Provide the [X, Y] coordinate of the cell's center where the given text is located.  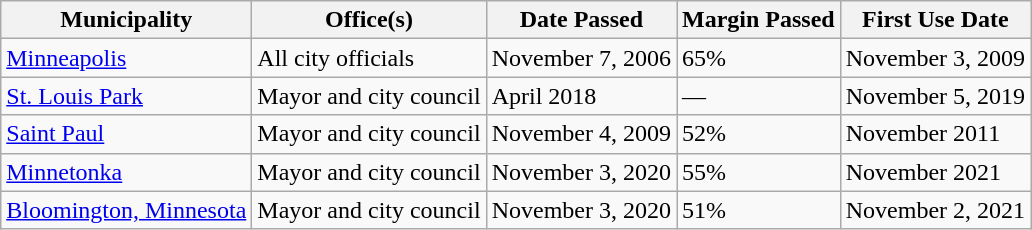
All city officials [369, 58]
Minnetonka [126, 172]
April 2018 [581, 96]
Saint Paul [126, 134]
November 5, 2019 [935, 96]
Municipality [126, 20]
First Use Date [935, 20]
Minneapolis [126, 58]
November 2011 [935, 134]
Bloomington, Minnesota [126, 210]
65% [758, 58]
November 7, 2006 [581, 58]
Date Passed [581, 20]
November 4, 2009 [581, 134]
Margin Passed [758, 20]
November 2, 2021 [935, 210]
Office(s) [369, 20]
52% [758, 134]
— [758, 96]
51% [758, 210]
November 2021 [935, 172]
St. Louis Park [126, 96]
55% [758, 172]
November 3, 2009 [935, 58]
